Determine the (x, y) coordinate at the center of the cell enclosing the given text.  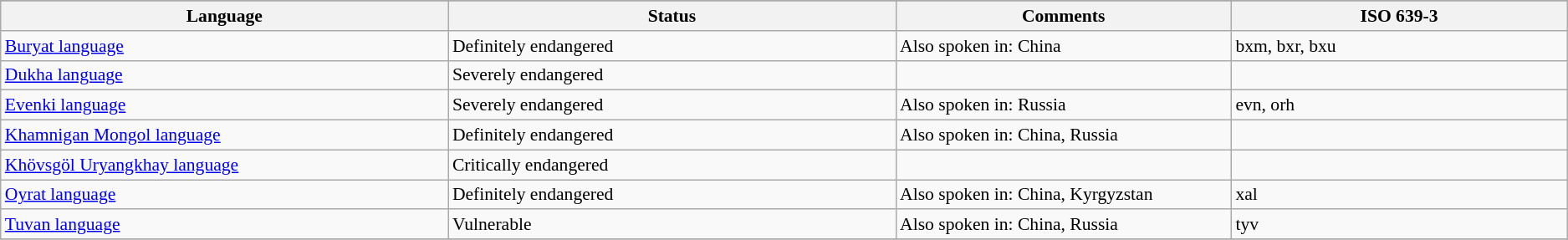
evn, orh (1398, 105)
Dukha language (224, 75)
Status (672, 16)
Evenki language (224, 105)
Critically endangered (672, 165)
Comments (1064, 16)
Also spoken in: China, Kyrgyzstan (1064, 195)
Tuvan language (224, 225)
Language (224, 16)
Also spoken in: China (1064, 46)
Also spoken in: Russia (1064, 105)
bxm, bxr, bxu (1398, 46)
Vulnerable (672, 225)
ISO 639-3 (1398, 16)
xal (1398, 195)
Khövsgöl Uryangkhay language (224, 165)
Buryat language (224, 46)
Oyrat language (224, 195)
tyv (1398, 225)
Khamnigan Mongol language (224, 135)
